Return the [x, y] coordinate for the center point of the cell that contains the specified text.  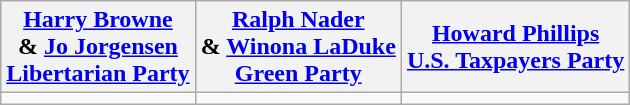
Ralph Nader & Winona LaDukeGreen Party [298, 47]
Harry Browne & Jo JorgensenLibertarian Party [98, 47]
Howard PhillipsU.S. Taxpayers Party [515, 47]
